Find where the given text appears and provide that cell's center as [x, y] coordinate. 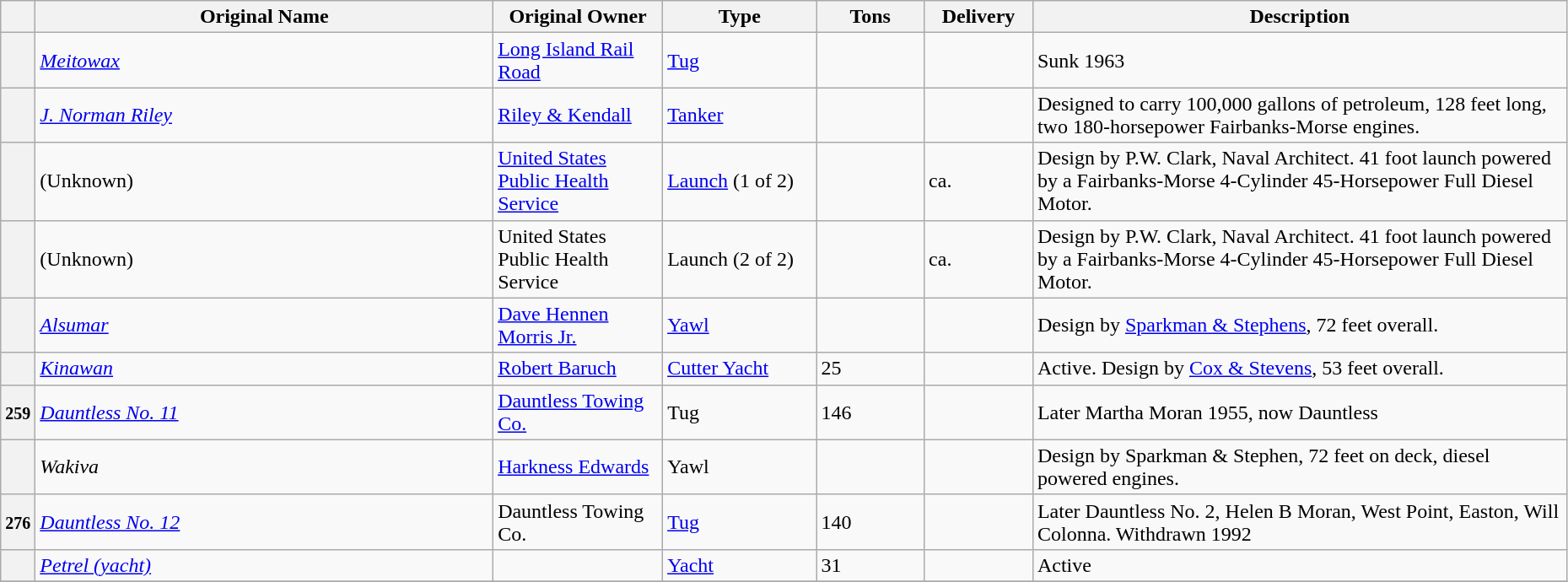
Later Dauntless No. 2, Helen B Moran, West Point, Easton, Will Colonna. Withdrawn 1992 [1299, 521]
Designed to carry 100,000 gallons of petroleum, 128 feet long, two 180-horsepower Fairbanks-Morse engines. [1299, 115]
Tons [870, 17]
Wakiva [265, 467]
Dauntless No. 12 [265, 521]
Later Martha Moran 1955, now Dauntless [1299, 412]
Description [1299, 17]
31 [870, 565]
Type [740, 17]
Petrel (yacht) [265, 565]
Yacht [740, 565]
Tanker [740, 115]
Long Island Rail Road [579, 61]
259 [19, 412]
Cutter Yacht [740, 369]
Design by Sparkman & Stephens, 72 feet overall. [1299, 326]
Delivery [978, 17]
25 [870, 369]
Meitowax [265, 61]
Dave Hennen Morris Jr. [579, 326]
Sunk 1963 [1299, 61]
Alsumar [265, 326]
Original Owner [579, 17]
Active. Design by Cox & Stevens, 53 feet overall. [1299, 369]
140 [870, 521]
Kinawan [265, 369]
146 [870, 412]
J. Norman Riley [265, 115]
Dauntless No. 11 [265, 412]
Harkness Edwards [579, 467]
Launch (2 of 2) [740, 259]
Original Name [265, 17]
Launch (1 of 2) [740, 181]
Riley & Kendall [579, 115]
Active [1299, 565]
Robert Baruch [579, 369]
276 [19, 521]
Design by Sparkman & Stephen, 72 feet on deck, diesel powered engines. [1299, 467]
